For the text-containing cell, return its midpoint in [x, y] coordinate format. 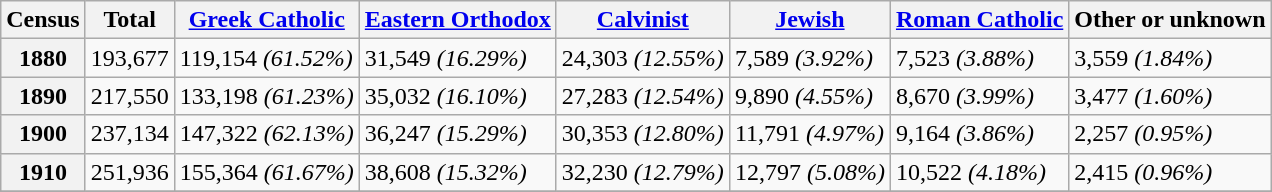
31,549 (16.29%) [458, 58]
147,322 (62.13%) [266, 134]
2,257 (0.95%) [1170, 134]
30,353 (12.80%) [642, 134]
9,164 (3.86%) [979, 134]
8,670 (3.99%) [979, 96]
Jewish [810, 20]
251,936 [130, 172]
119,154 (61.52%) [266, 58]
Eastern Orthodox [458, 20]
Calvinist [642, 20]
7,523 (3.88%) [979, 58]
237,134 [130, 134]
12,797 (5.08%) [810, 172]
Other or unknown [1170, 20]
Total [130, 20]
9,890 (4.55%) [810, 96]
133,198 (61.23%) [266, 96]
3,559 (1.84%) [1170, 58]
155,364 (61.67%) [266, 172]
11,791 (4.97%) [810, 134]
24,303 (12.55%) [642, 58]
Census [43, 20]
2,415 (0.96%) [1170, 172]
7,589 (3.92%) [810, 58]
10,522 (4.18%) [979, 172]
Greek Catholic [266, 20]
35,032 (16.10%) [458, 96]
217,550 [130, 96]
1890 [43, 96]
1880 [43, 58]
1900 [43, 134]
27,283 (12.54%) [642, 96]
1910 [43, 172]
Roman Catholic [979, 20]
193,677 [130, 58]
36,247 (15.29%) [458, 134]
38,608 (15.32%) [458, 172]
3,477 (1.60%) [1170, 96]
32,230 (12.79%) [642, 172]
